Extract the (x, y) coordinate from the center of the cell holding the provided text.  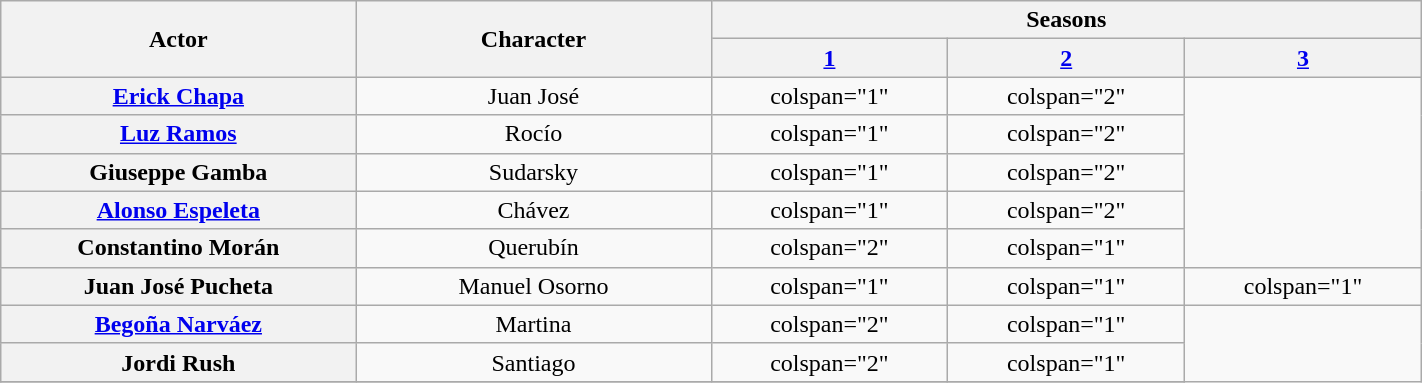
Begoña Narváez (178, 324)
Seasons (1066, 20)
Chávez (534, 210)
Character (534, 39)
2 (1066, 58)
Actor (178, 39)
Rocío (534, 134)
Sudarsky (534, 172)
Juan José (534, 96)
Giuseppe Gamba (178, 172)
Luz Ramos (178, 134)
Martina (534, 324)
Erick Chapa (178, 96)
Constantino Morán (178, 248)
Alonso Espeleta (178, 210)
Querubín (534, 248)
Santiago (534, 362)
Manuel Osorno (534, 286)
3 (1304, 58)
1 (830, 58)
Jordi Rush (178, 362)
Juan José Pucheta (178, 286)
